Locate the cell with the specified text and output its [x, y] center coordinate. 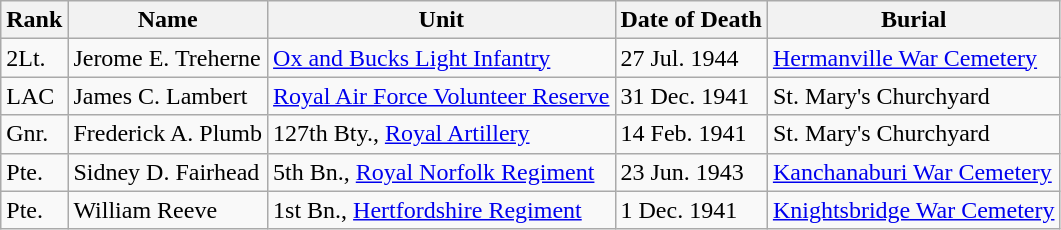
Ox and Bucks Light Infantry [442, 58]
Burial [914, 20]
LAC [34, 96]
Gnr. [34, 134]
William Reeve [168, 210]
Rank [34, 20]
31 Dec. 1941 [691, 96]
5th Bn., Royal Norfolk Regiment [442, 172]
127th Bty., Royal Artillery [442, 134]
23 Jun. 1943 [691, 172]
Name [168, 20]
Sidney D. Fairhead [168, 172]
1 Dec. 1941 [691, 210]
Jerome E. Treherne [168, 58]
14 Feb. 1941 [691, 134]
Royal Air Force Volunteer Reserve [442, 96]
Frederick A. Plumb [168, 134]
James C. Lambert [168, 96]
Hermanville War Cemetery [914, 58]
Unit [442, 20]
27 Jul. 1944 [691, 58]
Date of Death [691, 20]
2Lt. [34, 58]
1st Bn., Hertfordshire Regiment [442, 210]
Knightsbridge War Cemetery [914, 210]
Kanchanaburi War Cemetery [914, 172]
